Detect which cell encompasses the target text, then output its (X, Y) center coordinate. 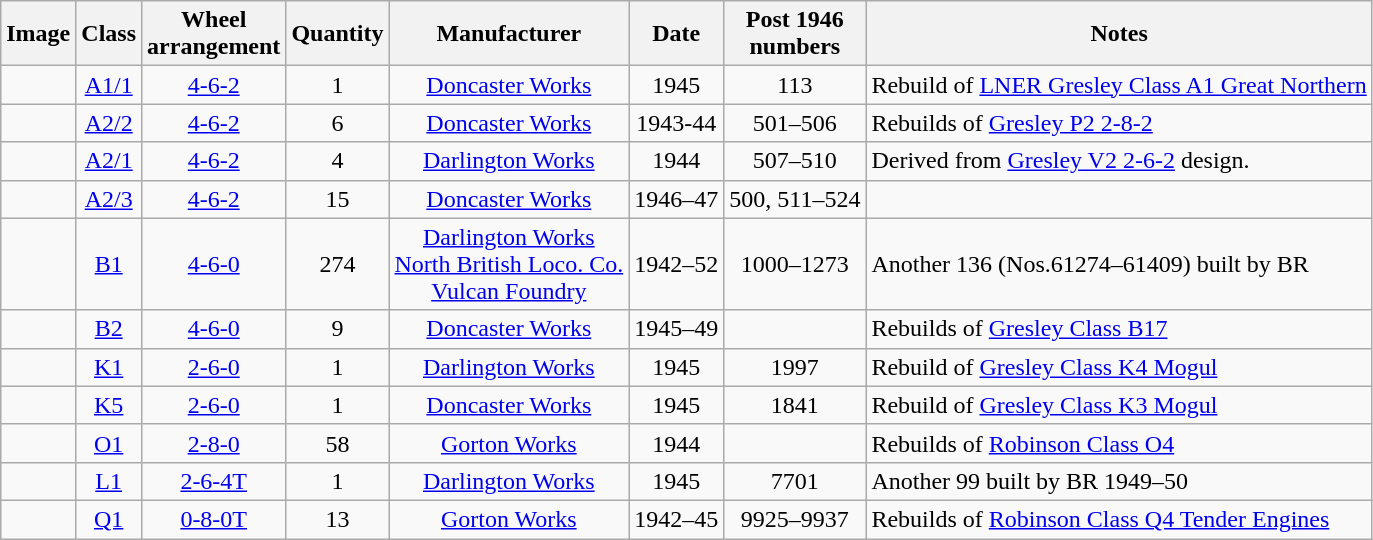
1943-44 (676, 123)
1942–52 (676, 264)
A1/1 (109, 85)
9925–9937 (795, 519)
1942–45 (676, 519)
Rebuilds of Gresley P2 2-8-2 (1119, 123)
Post 1946numbers (795, 34)
Rebuild of Gresley Class K3 Mogul (1119, 405)
Class (109, 34)
Wheelarrangement (214, 34)
Another 136 (Nos.61274–61409) built by BR (1119, 264)
1997 (795, 367)
A2/3 (109, 199)
13 (338, 519)
Rebuild of LNER Gresley Class A1 Great Northern (1119, 85)
1946–47 (676, 199)
A2/2 (109, 123)
Image (38, 34)
15 (338, 199)
K1 (109, 367)
1000–1273 (795, 264)
Darlington WorksNorth British Loco. Co.Vulcan Foundry (509, 264)
7701 (795, 481)
2-6-4T (214, 481)
K5 (109, 405)
6 (338, 123)
Derived from Gresley V2 2-6-2 design. (1119, 161)
Rebuild of Gresley Class K4 Mogul (1119, 367)
2-8-0 (214, 443)
Date (676, 34)
9 (338, 329)
500, 511–524 (795, 199)
Quantity (338, 34)
507–510 (795, 161)
Rebuilds of Gresley Class B17 (1119, 329)
A2/1 (109, 161)
Another 99 built by BR 1949–50 (1119, 481)
Rebuilds of Robinson Class Q4 Tender Engines (1119, 519)
4 (338, 161)
274 (338, 264)
Notes (1119, 34)
501–506 (795, 123)
113 (795, 85)
L1 (109, 481)
Rebuilds of Robinson Class O4 (1119, 443)
O1 (109, 443)
Q1 (109, 519)
B2 (109, 329)
1841 (795, 405)
58 (338, 443)
0-8-0T (214, 519)
B1 (109, 264)
1945–49 (676, 329)
Manufacturer (509, 34)
